Return the [X, Y] coordinate for the center point of the cell that contains the specified text.  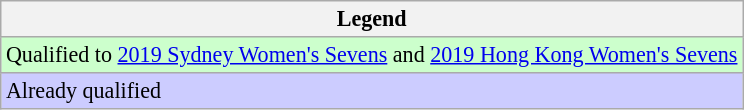
Already qualified [372, 90]
Legend [372, 18]
Qualified to 2019 Sydney Women's Sevens and 2019 Hong Kong Women's Sevens [372, 54]
